Find where the given text appears and provide that cell's center as (X, Y) coordinate. 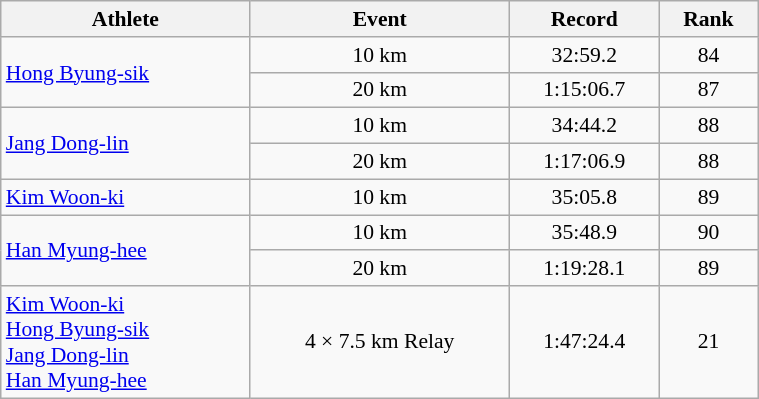
35:05.8 (584, 197)
21 (708, 342)
1:47:24.4 (584, 342)
1:19:28.1 (584, 269)
1:15:06.7 (584, 90)
32:59.2 (584, 55)
Rank (708, 19)
Kim Woon-kiHong Byung-sik Jang Dong-lin Han Myung-hee (126, 342)
34:44.2 (584, 126)
1:17:06.9 (584, 162)
84 (708, 55)
87 (708, 90)
4 × 7.5 km Relay (380, 342)
Athlete (126, 19)
Kim Woon-ki (126, 197)
Event (380, 19)
Han Myung-hee (126, 250)
Record (584, 19)
Jang Dong-lin (126, 144)
90 (708, 233)
Hong Byung-sik (126, 72)
35:48.9 (584, 233)
